From the cell containing the given text, extract its center point as (x, y) coordinate. 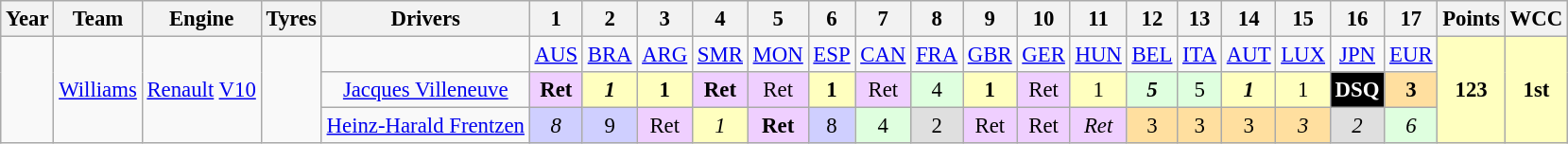
Heinz-Harald Frentzen (425, 126)
MON (778, 55)
BEL (1152, 55)
LUX (1302, 55)
Renault V10 (201, 91)
WCC (1536, 19)
15 (1302, 19)
DSQ (1357, 90)
17 (1411, 19)
Drivers (425, 19)
Jacques Villeneuve (425, 90)
16 (1357, 19)
BRA (609, 55)
123 (1471, 91)
1st (1536, 91)
JPN (1357, 55)
10 (1043, 19)
ESP (832, 55)
12 (1152, 19)
Williams (98, 91)
Engine (201, 19)
7 (883, 19)
ITA (1200, 55)
HUN (1098, 55)
Team (98, 19)
ARG (665, 55)
13 (1200, 19)
11 (1098, 19)
SMR (720, 55)
FRA (938, 55)
14 (1248, 19)
AUS (556, 55)
CAN (883, 55)
GER (1043, 55)
Year (27, 19)
Tyres (291, 19)
Points (1471, 19)
EUR (1411, 55)
AUT (1248, 55)
GBR (991, 55)
